Return [x, y] of the center of cell containing provided text 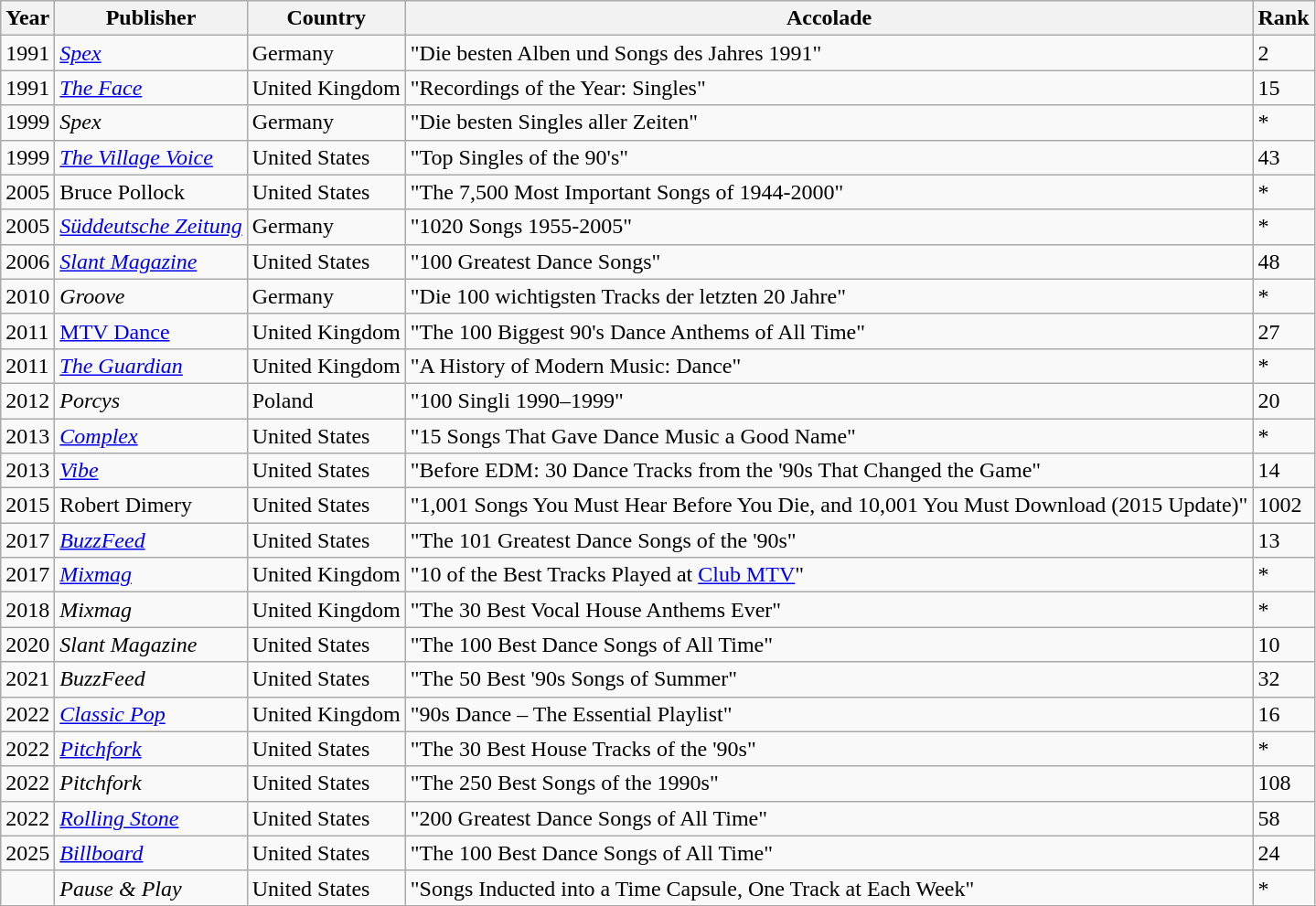
27 [1284, 331]
"10 of the Best Tracks Played at Club MTV" [829, 575]
"15 Songs That Gave Dance Music a Good Name" [829, 436]
"The 30 Best House Tracks of the '90s" [829, 749]
58 [1284, 818]
"Die 100 wichtigsten Tracks der letzten 20 Jahre" [829, 296]
Rolling Stone [151, 818]
"90s Dance – The Essential Playlist" [829, 714]
"The 101 Greatest Dance Songs of the '90s" [829, 540]
Publisher [151, 18]
10 [1284, 645]
43 [1284, 157]
"The 7,500 Most Important Songs of 1944-2000" [829, 192]
2010 [27, 296]
108 [1284, 783]
The Village Voice [151, 157]
2012 [27, 400]
20 [1284, 400]
15 [1284, 88]
Complex [151, 436]
Classic Pop [151, 714]
"Die besten Alben und Songs des Jahres 1991" [829, 53]
"A History of Modern Music: Dance" [829, 366]
Porcys [151, 400]
"Die besten Singles aller Zeiten" [829, 123]
48 [1284, 261]
1002 [1284, 506]
"The 250 Best Songs of the 1990s" [829, 783]
2025 [27, 853]
"Songs Inducted into a Time Capsule, One Track at Each Week" [829, 888]
Country [326, 18]
Groove [151, 296]
2 [1284, 53]
2006 [27, 261]
2018 [27, 610]
32 [1284, 679]
"The 100 Biggest 90's Dance Anthems of All Time" [829, 331]
Vibe [151, 471]
Bruce Pollock [151, 192]
16 [1284, 714]
Billboard [151, 853]
24 [1284, 853]
Rank [1284, 18]
MTV Dance [151, 331]
Pause & Play [151, 888]
Accolade [829, 18]
14 [1284, 471]
"100 Singli 1990–1999" [829, 400]
The Face [151, 88]
"Before EDM: 30 Dance Tracks from the '90s That Changed the Game" [829, 471]
"1,001 Songs You Must Hear Before You Die, and 10,001 You Must Download (2015 Update)" [829, 506]
Süddeutsche Zeitung [151, 227]
2021 [27, 679]
"1020 Songs 1955-2005" [829, 227]
2020 [27, 645]
"Recordings of the Year: Singles" [829, 88]
"Top Singles of the 90's" [829, 157]
13 [1284, 540]
"200 Greatest Dance Songs of All Time" [829, 818]
"100 Greatest Dance Songs" [829, 261]
Robert Dimery [151, 506]
The Guardian [151, 366]
Poland [326, 400]
2015 [27, 506]
Year [27, 18]
"The 30 Best Vocal House Anthems Ever" [829, 610]
"The 50 Best '90s Songs of Summer" [829, 679]
